Provide the (x, y) coordinate of the cell's center where the given text is located.  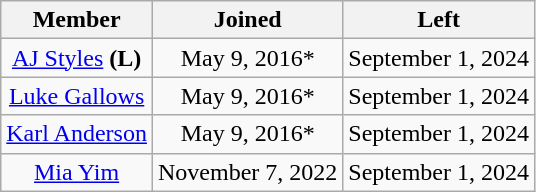
Member (77, 20)
Karl Anderson (77, 134)
November 7, 2022 (247, 172)
Joined (247, 20)
Luke Gallows (77, 96)
AJ Styles (L) (77, 58)
Left (439, 20)
Mia Yim (77, 172)
